Return the (x, y) coordinate for the center point of the cell that contains the specified text.  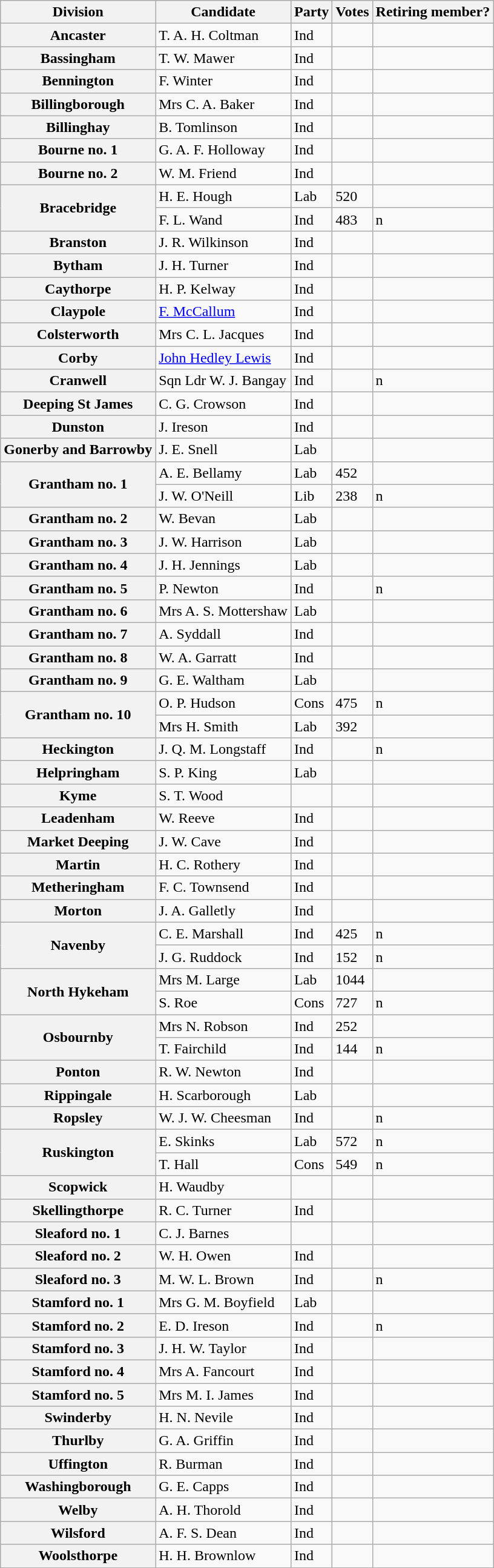
G. E. Capps (223, 1487)
North Hykeham (78, 991)
Bennington (78, 81)
Party (311, 12)
Mrs C. A. Baker (223, 104)
R. W. Newton (223, 1072)
T. W. Mawer (223, 58)
392 (352, 726)
Welby (78, 1510)
Rippingale (78, 1095)
Grantham no. 5 (78, 588)
J. A. Galletly (223, 911)
F. C. Townsend (223, 888)
A. E. Bellamy (223, 473)
R. Burman (223, 1464)
E. D. Ireson (223, 1325)
252 (352, 1026)
T. Hall (223, 1164)
M. W. L. Brown (223, 1279)
Bassingham (78, 58)
Ponton (78, 1072)
483 (352, 219)
Bytham (78, 265)
Stamford no. 1 (78, 1302)
B. Tomlinson (223, 127)
Candidate (223, 12)
A. Syddall (223, 634)
S. P. King (223, 772)
Caythorpe (78, 289)
Sqn Ldr W. J. Bangay (223, 381)
475 (352, 703)
Mrs H. Smith (223, 726)
Ruskington (78, 1153)
H. P. Kelway (223, 289)
452 (352, 473)
Bourne no. 2 (78, 173)
Helpringham (78, 772)
Bourne no. 1 (78, 150)
Grantham no. 6 (78, 611)
Lib (311, 496)
H. C. Rothery (223, 865)
F. Winter (223, 81)
Grantham no. 1 (78, 484)
C. J. Barnes (223, 1233)
Kyme (78, 796)
520 (352, 196)
W. H. Owen (223, 1256)
Grantham no. 4 (78, 565)
425 (352, 934)
H. N. Nevile (223, 1418)
Navenby (78, 945)
Uffington (78, 1464)
Mrs M. I. James (223, 1394)
Ancaster (78, 35)
Heckington (78, 749)
Grantham no. 3 (78, 542)
Mrs A. S. Mottershaw (223, 611)
Mrs A. Fancourt (223, 1371)
Votes (352, 12)
A. H. Thorold (223, 1510)
Deeping St James (78, 404)
H. Waudby (223, 1187)
Scopwick (78, 1187)
572 (352, 1141)
W. A. Garratt (223, 657)
F. McCallum (223, 312)
Swinderby (78, 1418)
Wilsford (78, 1533)
T. A. H. Coltman (223, 35)
Washingborough (78, 1487)
Mrs G. M. Boyfield (223, 1302)
Cranwell (78, 381)
W. M. Friend (223, 173)
Leadenham (78, 819)
H. E. Hough (223, 196)
Skellingthorpe (78, 1210)
549 (352, 1164)
Woolsthorpe (78, 1556)
Osbournby (78, 1038)
J. H. Jennings (223, 565)
Bracebridge (78, 208)
Stamford no. 4 (78, 1371)
S. T. Wood (223, 796)
A. F. S. Dean (223, 1533)
Stamford no. 2 (78, 1325)
Martin (78, 865)
G. A. F. Holloway (223, 150)
Mrs C. L. Jacques (223, 335)
152 (352, 957)
J. H. Turner (223, 265)
Corby (78, 358)
P. Newton (223, 588)
144 (352, 1049)
Ropsley (78, 1118)
John Hedley Lewis (223, 358)
H. H. Brownlow (223, 1556)
W. J. W. Cheesman (223, 1118)
J. W. Harrison (223, 542)
Grantham no. 10 (78, 715)
Mrs N. Robson (223, 1026)
J. H. W. Taylor (223, 1348)
C. G. Crowson (223, 404)
Grantham no. 7 (78, 634)
Dunston (78, 427)
Sleaford no. 3 (78, 1279)
Grantham no. 9 (78, 680)
J. G. Ruddock (223, 957)
J. Q. M. Longstaff (223, 749)
J. E. Snell (223, 450)
Metheringham (78, 888)
Claypole (78, 312)
W. Reeve (223, 819)
J. R. Wilkinson (223, 242)
H. Scarborough (223, 1095)
Sleaford no. 2 (78, 1256)
Grantham no. 2 (78, 519)
Stamford no. 3 (78, 1348)
Colsterworth (78, 335)
Billingborough (78, 104)
J. Ireson (223, 427)
Grantham no. 8 (78, 657)
G. A. Griffin (223, 1441)
J. W. Cave (223, 842)
J. W. O'Neill (223, 496)
Mrs M. Large (223, 980)
E. Skinks (223, 1141)
Retiring member? (433, 12)
T. Fairchild (223, 1049)
S. Roe (223, 1003)
F. L. Wand (223, 219)
O. P. Hudson (223, 703)
Thurlby (78, 1441)
Sleaford no. 1 (78, 1233)
1044 (352, 980)
C. E. Marshall (223, 934)
Division (78, 12)
Gonerby and Barrowby (78, 450)
Market Deeping (78, 842)
Branston (78, 242)
Morton (78, 911)
R. C. Turner (223, 1210)
238 (352, 496)
G. E. Waltham (223, 680)
W. Bevan (223, 519)
727 (352, 1003)
Stamford no. 5 (78, 1394)
Billinghay (78, 127)
